Find where the given text appears and provide that cell's center as [x, y] coordinate. 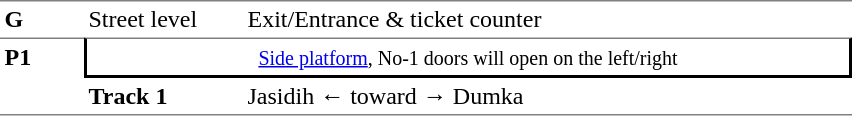
Exit/Entrance & ticket counter [548, 19]
Jasidih ← toward → Dumka [548, 97]
G [42, 19]
Track 1 [164, 97]
Side platform, No-1 doors will open on the left/right [468, 58]
Street level [164, 19]
P1 [42, 77]
